Identify which cell holds the provided text, then report its (x, y) central coordinate. 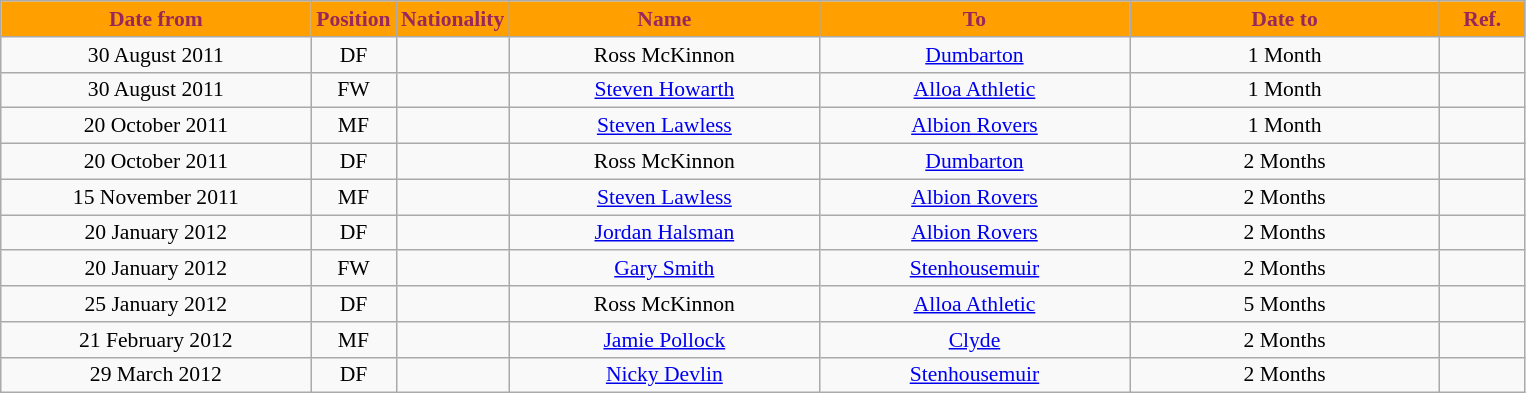
Gary Smith (664, 269)
Clyde (974, 340)
Date from (156, 19)
Ref. (1482, 19)
Position (354, 19)
5 Months (1285, 304)
Nicky Devlin (664, 375)
Steven Howarth (664, 90)
Nationality (452, 19)
29 March 2012 (156, 375)
Jordan Halsman (664, 233)
Jamie Pollock (664, 340)
Name (664, 19)
15 November 2011 (156, 197)
21 February 2012 (156, 340)
25 January 2012 (156, 304)
Date to (1285, 19)
To (974, 19)
